Identify which cell holds the provided text, then report its (x, y) central coordinate. 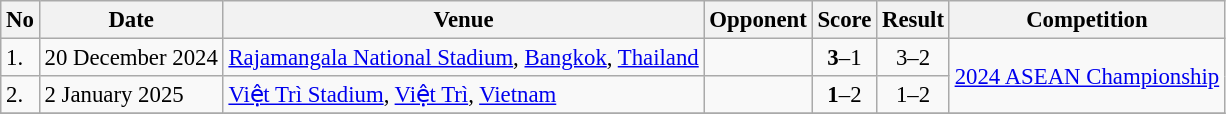
2024 ASEAN Championship (1086, 76)
2 January 2025 (131, 95)
Score (844, 20)
3–2 (914, 58)
Date (131, 20)
3–1 (844, 58)
20 December 2024 (131, 58)
Result (914, 20)
1. (20, 58)
Rajamangala National Stadium, Bangkok, Thailand (464, 58)
No (20, 20)
Việt Trì Stadium, Việt Trì, Vietnam (464, 95)
Venue (464, 20)
2. (20, 95)
Opponent (758, 20)
Competition (1086, 20)
